Pinpoint the cell where the given text exists, returning its [x, y] midpoint coordinate. 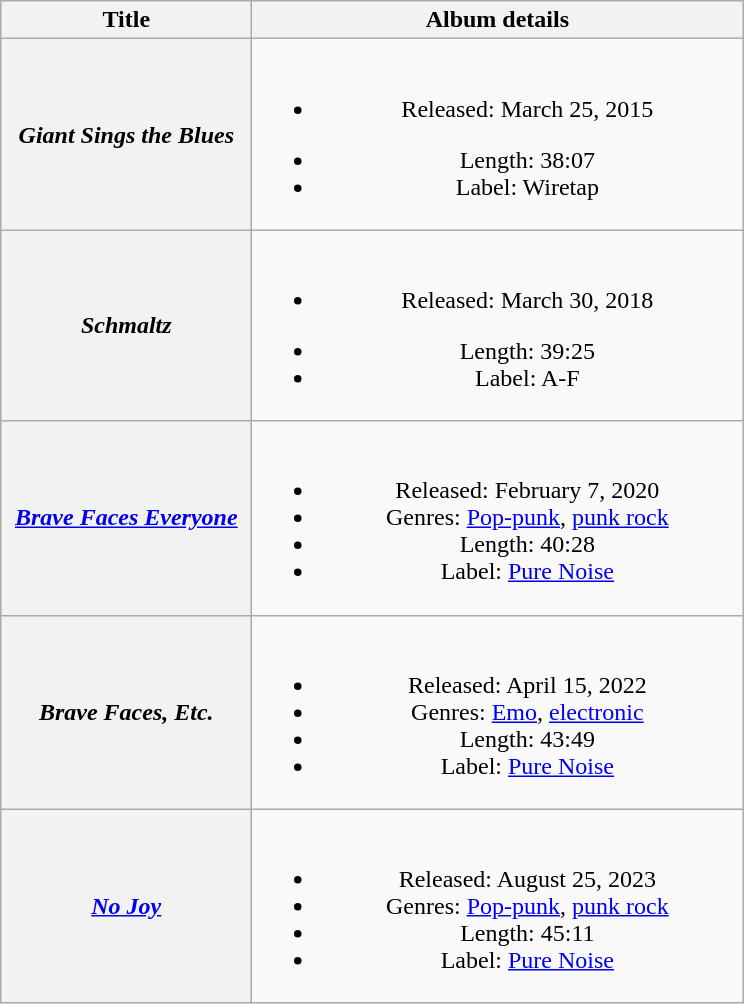
No Joy [126, 906]
Released: April 15, 2022Genres: Emo, electronicLength: 43:49Label: Pure Noise [498, 712]
Released: February 7, 2020Genres: Pop-punk, punk rockLength: 40:28Label: Pure Noise [498, 518]
Brave Faces, Etc. [126, 712]
Released: March 30, 2018Length: 39:25Label: A-F [498, 326]
Title [126, 20]
Giant Sings the Blues [126, 134]
Released: March 25, 2015Length: 38:07Label: Wiretap [498, 134]
Brave Faces Everyone [126, 518]
Released: August 25, 2023Genres: Pop-punk, punk rockLength: 45:11Label: Pure Noise [498, 906]
Schmaltz [126, 326]
Album details [498, 20]
